Determine the (X, Y) coordinate at the center of the cell enclosing the given text.  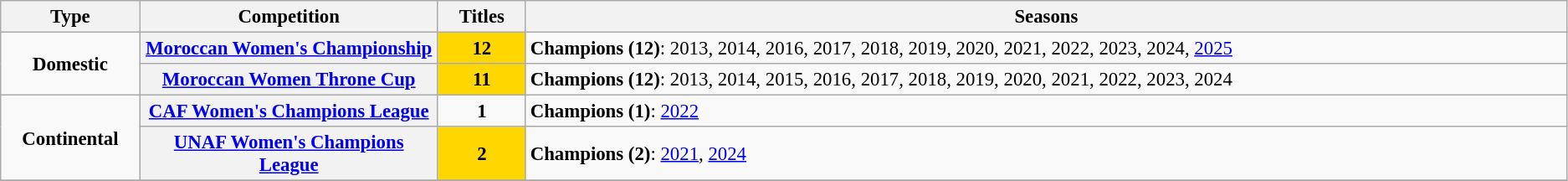
Moroccan Women Throne Cup (289, 80)
Type (70, 17)
Champions (12): 2013, 2014, 2015, 2016, 2017, 2018, 2019, 2020, 2021, 2022, 2023, 2024 (1046, 80)
Domestic (70, 64)
Champions (1): 2022 (1046, 111)
UNAF Women's Champions League (289, 154)
1 (482, 111)
12 (482, 49)
Seasons (1046, 17)
Competition (289, 17)
Champions (2): 2021, 2024 (1046, 154)
Titles (482, 17)
11 (482, 80)
Moroccan Women's Championship (289, 49)
2 (482, 154)
Champions (12): 2013, 2014, 2016, 2017, 2018, 2019, 2020, 2021, 2022, 2023, 2024, 2025 (1046, 49)
CAF Women's Champions League (289, 111)
Continental (70, 138)
